For the text-containing cell, return its midpoint in [x, y] coordinate format. 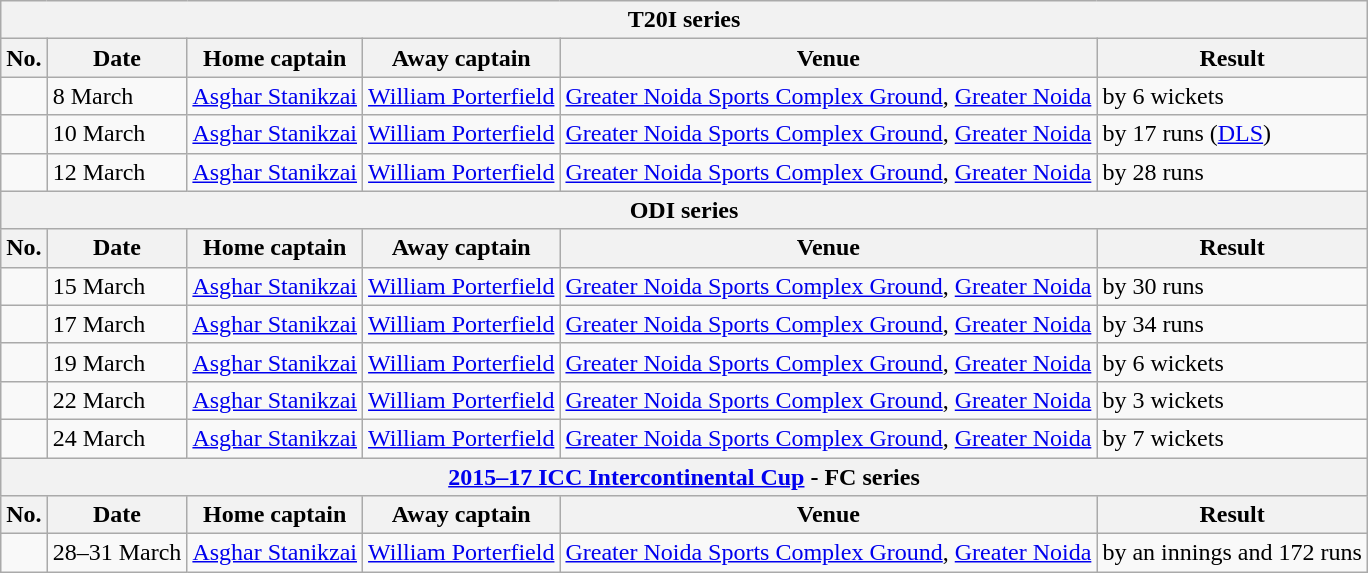
by 17 runs (DLS) [1232, 134]
8 March [117, 96]
by 30 runs [1232, 286]
17 March [117, 324]
10 March [117, 134]
12 March [117, 172]
by 34 runs [1232, 324]
28–31 March [117, 553]
ODI series [684, 210]
15 March [117, 286]
by 7 wickets [1232, 438]
by 28 runs [1232, 172]
by an innings and 172 runs [1232, 553]
24 March [117, 438]
by 3 wickets [1232, 400]
T20I series [684, 20]
22 March [117, 400]
19 March [117, 362]
2015–17 ICC Intercontinental Cup - FC series [684, 477]
